Search for the cell housing the specified text and yield its (x, y) center coordinate. 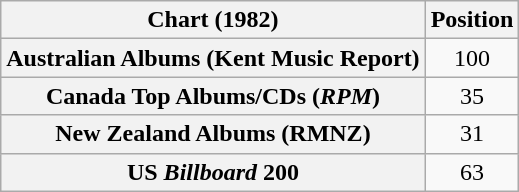
Chart (1982) (213, 20)
63 (472, 172)
35 (472, 96)
New Zealand Albums (RMNZ) (213, 134)
US Billboard 200 (213, 172)
Canada Top Albums/CDs (RPM) (213, 96)
Position (472, 20)
Australian Albums (Kent Music Report) (213, 58)
100 (472, 58)
31 (472, 134)
